Output the (X, Y) coordinate of the center of the cell containing the given text.  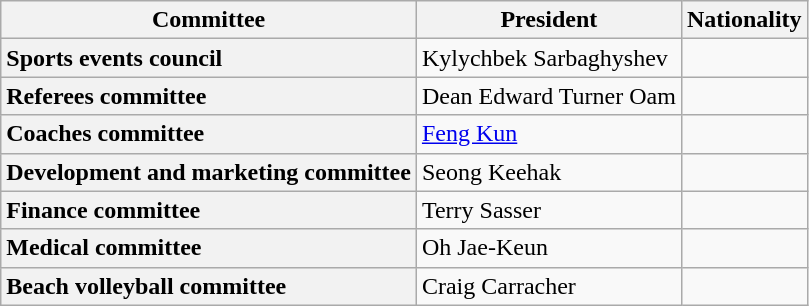
President (548, 20)
Beach volleyball committee (209, 286)
Seong Keehak (548, 172)
Committee (209, 20)
Finance committee (209, 210)
Sports events council (209, 58)
Referees committee (209, 96)
Dean Edward Turner Oam (548, 96)
Craig Carracher (548, 286)
Kylychbek Sarbaghyshev (548, 58)
Nationality (744, 20)
Terry Sasser (548, 210)
Oh Jae-Keun (548, 248)
Feng Kun (548, 134)
Coaches committee (209, 134)
Medical committee (209, 248)
Development and marketing committee (209, 172)
